Detect which cell encompasses the target text, then output its (X, Y) center coordinate. 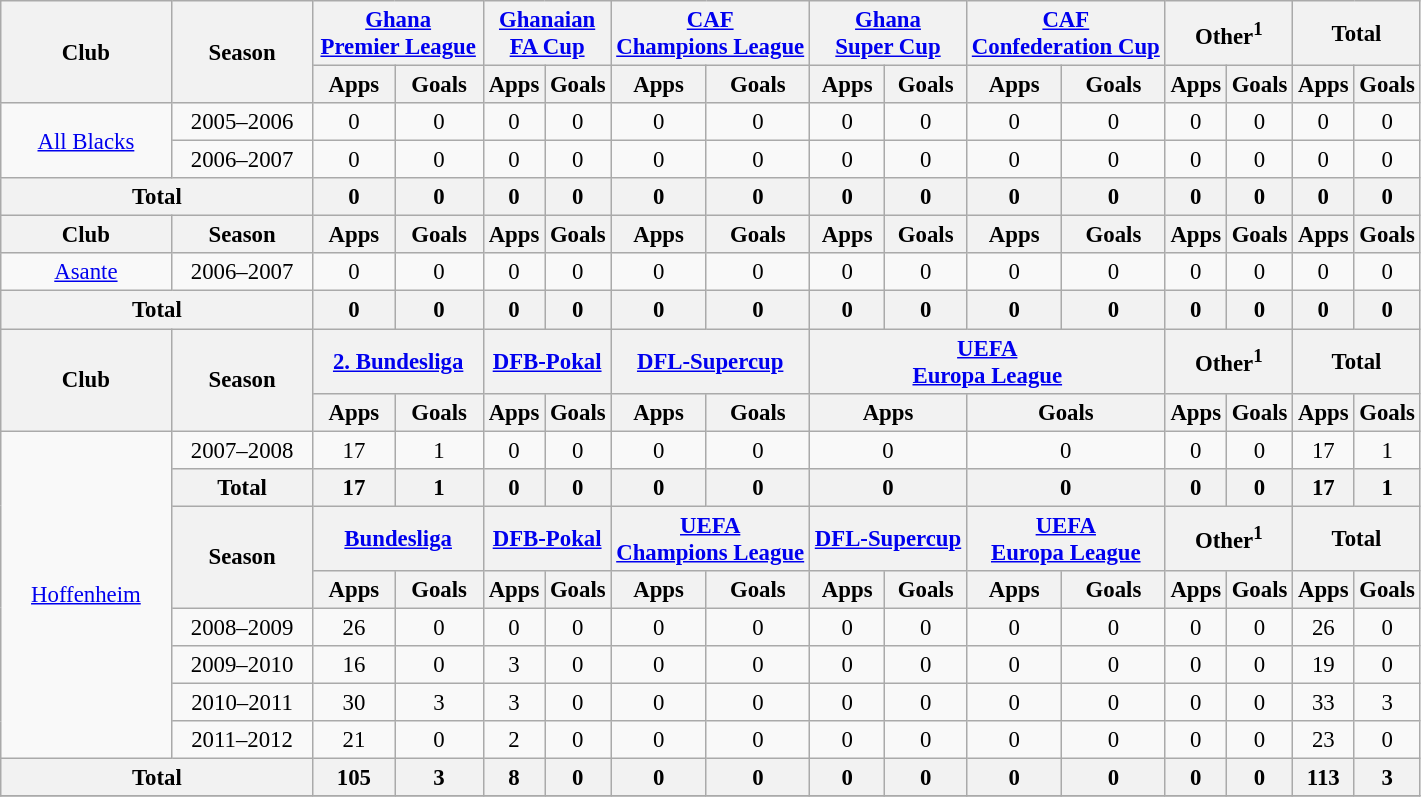
23 (1324, 740)
8 (514, 778)
2009–2010 (242, 665)
30 (354, 702)
16 (354, 665)
33 (1324, 702)
Hoffenheim (86, 595)
Asante (86, 273)
2010–2011 (242, 702)
113 (1324, 778)
2 (514, 740)
2. Bundesliga (398, 362)
19 (1324, 665)
21 (354, 740)
All Blacks (86, 140)
Ghana Premier League (398, 34)
2011–2012 (242, 740)
Ghanaian FA Cup (547, 34)
Ghana Super Cup (888, 34)
2007–2008 (242, 450)
CAF Champions League (710, 34)
2005–2006 (242, 122)
Bundesliga (398, 538)
105 (354, 778)
UEFA Champions League (710, 538)
2008–2009 (242, 627)
CAF Confederation Cup (1066, 34)
